Pinpoint the cell where the given text exists, returning its [x, y] midpoint coordinate. 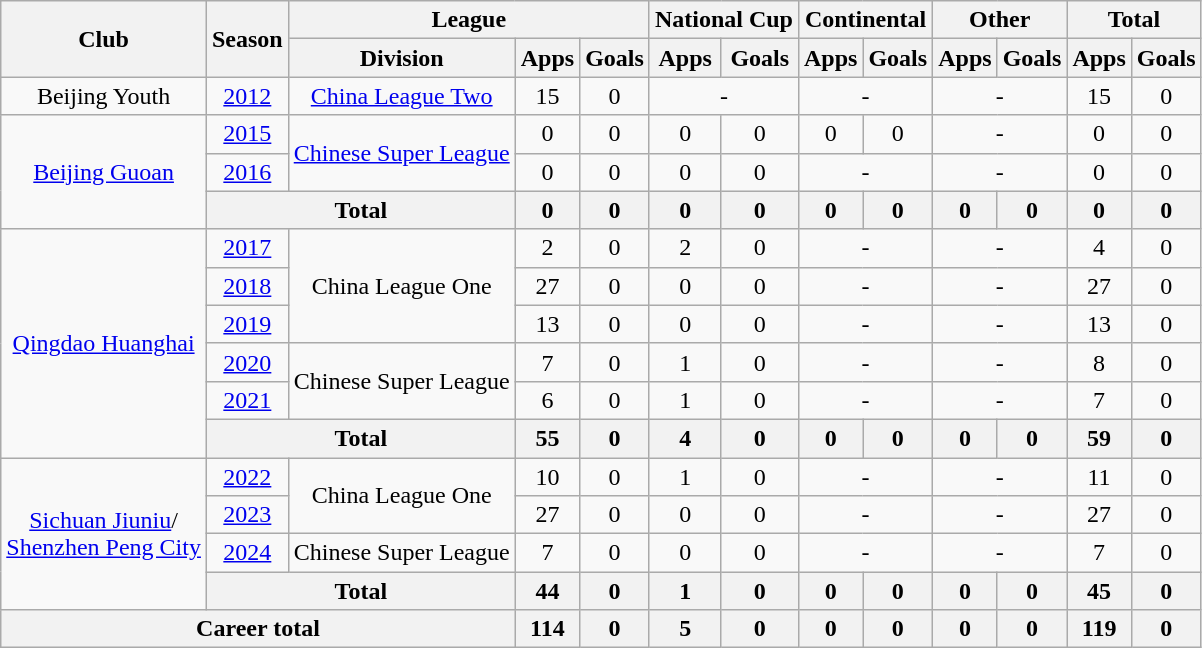
11 [1099, 477]
Beijing Guoan [104, 172]
2015 [247, 134]
Division [402, 58]
Other [1000, 20]
5 [685, 629]
Continental [865, 20]
2020 [247, 362]
Qingdao Huanghai [104, 343]
2012 [247, 96]
2016 [247, 172]
45 [1099, 591]
League [468, 20]
2017 [247, 248]
Season [247, 39]
2024 [247, 553]
2023 [247, 515]
6 [547, 400]
Sichuan Jiuniu/Shenzhen Peng City [104, 534]
Beijing Youth [104, 96]
2021 [247, 400]
10 [547, 477]
Career total [258, 629]
2022 [247, 477]
National Cup [724, 20]
55 [547, 438]
2019 [247, 324]
44 [547, 591]
8 [1099, 362]
59 [1099, 438]
119 [1099, 629]
2018 [247, 286]
China League Two [402, 96]
114 [547, 629]
Club [104, 39]
